From the cell containing the given text, extract its center point as (X, Y) coordinate. 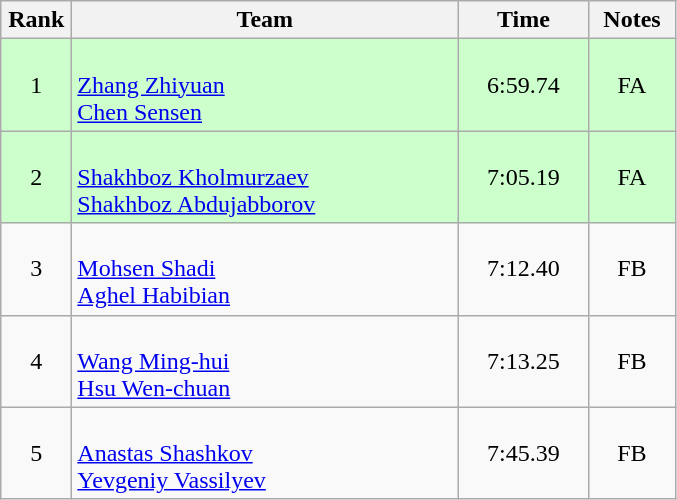
6:59.74 (524, 85)
Notes (632, 20)
Anastas ShashkovYevgeniy Vassilyev (265, 453)
Mohsen ShadiAghel Habibian (265, 269)
7:05.19 (524, 177)
Rank (36, 20)
2 (36, 177)
Wang Ming-huiHsu Wen-chuan (265, 361)
3 (36, 269)
Shakhboz KholmurzaevShakhboz Abdujabborov (265, 177)
Zhang ZhiyuanChen Sensen (265, 85)
5 (36, 453)
Time (524, 20)
1 (36, 85)
7:13.25 (524, 361)
7:12.40 (524, 269)
Team (265, 20)
4 (36, 361)
7:45.39 (524, 453)
